Locate the cell with the specified text and output its (x, y) center coordinate. 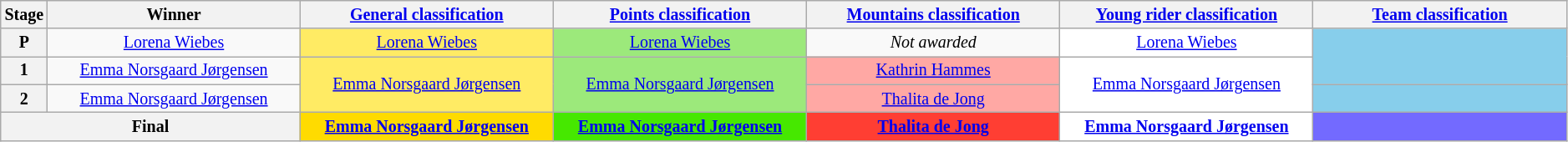
Team classification (1440, 15)
Final (150, 127)
Mountains classification (934, 15)
Points classification (680, 15)
1 (24, 70)
2 (24, 99)
Stage (24, 15)
Winner (174, 15)
Kathrin Hammes (934, 70)
Not awarded (934, 43)
P (24, 43)
Young rider classification (1186, 15)
General classification (426, 15)
